Scan for the cell matching the given text and deliver its (x, y) coordinate at center. 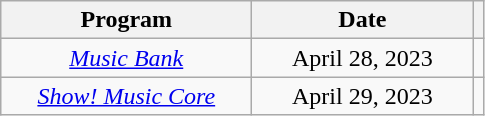
Show! Music Core (126, 96)
April 29, 2023 (362, 96)
Date (362, 20)
Music Bank (126, 58)
April 28, 2023 (362, 58)
Program (126, 20)
